Return the (X, Y) coordinate for the center point of the cell that contains the specified text.  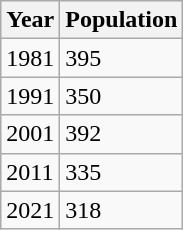
318 (122, 210)
2001 (30, 134)
Population (122, 20)
335 (122, 172)
392 (122, 134)
1991 (30, 96)
350 (122, 96)
1981 (30, 58)
2021 (30, 210)
2011 (30, 172)
395 (122, 58)
Year (30, 20)
